Pinpoint the cell where the given text exists, returning its (X, Y) midpoint coordinate. 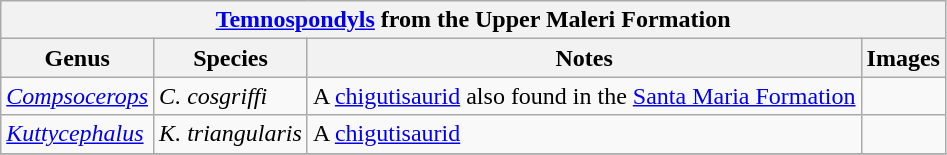
K. triangularis (231, 134)
Images (903, 58)
C. cosgriffi (231, 96)
Compsocerops (78, 96)
Species (231, 58)
Genus (78, 58)
Notes (584, 58)
Temnospondyls from the Upper Maleri Formation (474, 20)
A chigutisaurid also found in the Santa Maria Formation (584, 96)
Kuttycephalus (78, 134)
A chigutisaurid (584, 134)
